Scan for the cell matching the given text and deliver its [x, y] coordinate at center. 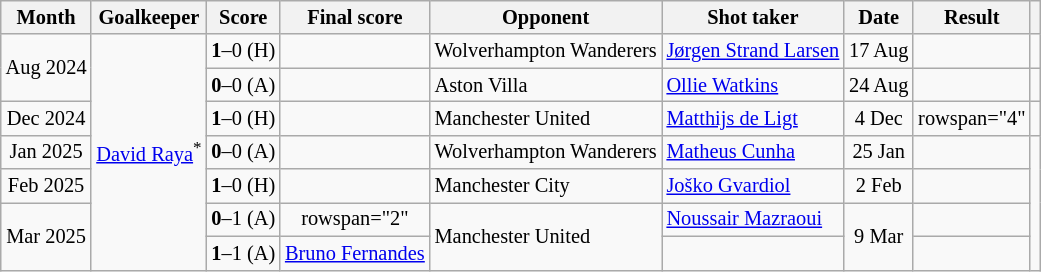
Manchester City [546, 186]
2 Feb [878, 186]
Matheus Cunha [754, 152]
Bruno Fernandes [355, 253]
Month [46, 17]
Ollie Watkins [754, 85]
Result [972, 17]
Jan 2025 [46, 152]
Aug 2024 [46, 68]
0–1 (A) [243, 219]
Opponent [546, 17]
25 Jan [878, 152]
Feb 2025 [46, 186]
Mar 2025 [46, 236]
Noussair Mazraoui [754, 219]
Score [243, 17]
1–1 (A) [243, 253]
rowspan="4" [972, 118]
David Raya* [148, 152]
Final score [355, 17]
rowspan="2" [355, 219]
24 Aug [878, 85]
Shot taker [754, 17]
Goalkeeper [148, 17]
Jørgen Strand Larsen [754, 51]
Matthijs de Ligt [754, 118]
Aston Villa [546, 85]
9 Mar [878, 236]
17 Aug [878, 51]
Joško Gvardiol [754, 186]
4 Dec [878, 118]
Date [878, 17]
Dec 2024 [46, 118]
